Locate the cell with the specified text and output its [X, Y] center coordinate. 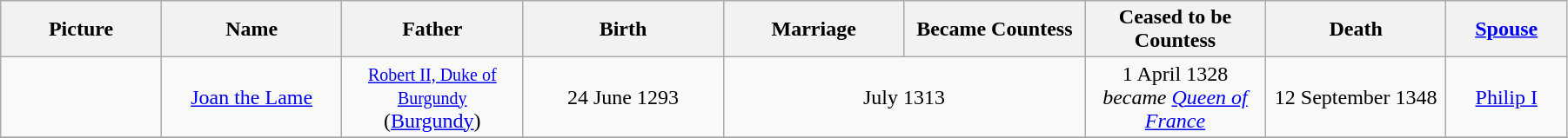
Birth [623, 30]
Name [251, 30]
Philip I [1506, 97]
July 1313 [903, 97]
Picture [82, 30]
Death [1356, 30]
Spouse [1506, 30]
Robert II, Duke of Burgundy (Burgundy) [432, 97]
Ceased to be Countess [1176, 30]
12 September 1348 [1356, 97]
24 June 1293 [623, 97]
Became Countess [995, 30]
Joan the Lame [251, 97]
Marriage [814, 30]
1 April 1328became Queen of France [1176, 97]
Father [432, 30]
